Locate the cell with the specified text and output its [x, y] center coordinate. 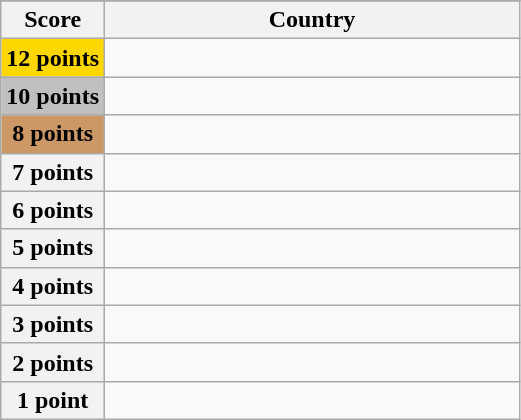
Score [53, 20]
Country [312, 20]
10 points [53, 96]
12 points [53, 58]
4 points [53, 286]
6 points [53, 210]
5 points [53, 248]
3 points [53, 324]
1 point [53, 400]
8 points [53, 134]
2 points [53, 362]
7 points [53, 172]
